Search for the cell housing the specified text and yield its [x, y] center coordinate. 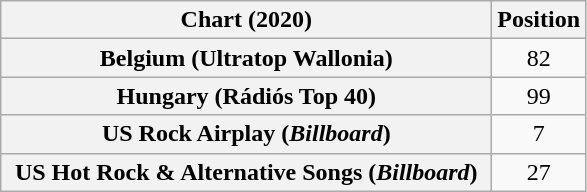
Position [539, 20]
Belgium (Ultratop Wallonia) [246, 58]
US Hot Rock & Alternative Songs (Billboard) [246, 172]
Hungary (Rádiós Top 40) [246, 96]
27 [539, 172]
82 [539, 58]
99 [539, 96]
7 [539, 134]
US Rock Airplay (Billboard) [246, 134]
Chart (2020) [246, 20]
